Scan for the cell matching the given text and deliver its (x, y) coordinate at center. 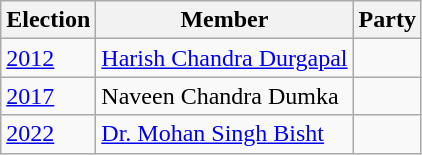
Member (224, 20)
2017 (48, 96)
Election (48, 20)
Party (387, 20)
Harish Chandra Durgapal (224, 58)
Naveen Chandra Dumka (224, 96)
2012 (48, 58)
Dr. Mohan Singh Bisht (224, 134)
2022 (48, 134)
